Scan for the cell matching the given text and deliver its (x, y) coordinate at center. 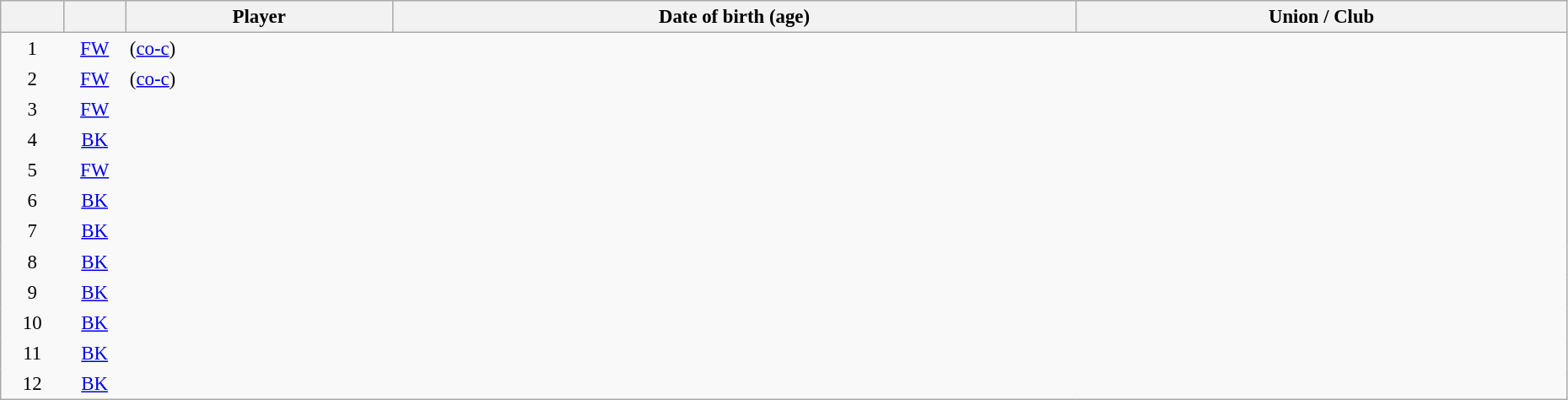
10 (32, 322)
9 (32, 292)
7 (32, 231)
11 (32, 353)
12 (32, 383)
5 (32, 170)
2 (32, 78)
4 (32, 140)
6 (32, 201)
Date of birth (age) (734, 17)
Player (259, 17)
3 (32, 109)
1 (32, 49)
Union / Club (1321, 17)
8 (32, 262)
